Determine the [X, Y] coordinate at the center of the cell enclosing the given text.  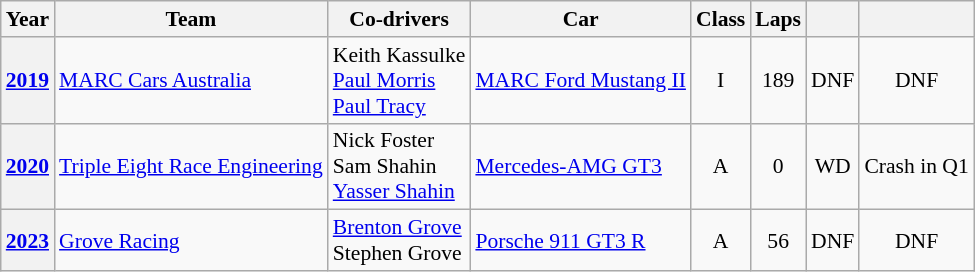
Team [191, 19]
2019 [28, 80]
Keith Kassulke Paul Morris Paul Tracy [400, 80]
Triple Eight Race Engineering [191, 166]
Class [720, 19]
Crash in Q1 [916, 166]
WD [832, 166]
I [720, 80]
Mercedes-AMG GT3 [580, 166]
Car [580, 19]
MARC Cars Australia [191, 80]
2020 [28, 166]
56 [778, 240]
0 [778, 166]
2023 [28, 240]
Porsche 911 GT3 R [580, 240]
MARC Ford Mustang II [580, 80]
Brenton Grove Stephen Grove [400, 240]
Co-drivers [400, 19]
Year [28, 19]
189 [778, 80]
Nick Foster Sam Shahin Yasser Shahin [400, 166]
Laps [778, 19]
Grove Racing [191, 240]
